Provide the [x, y] coordinate of the cell's center where the given text is located.  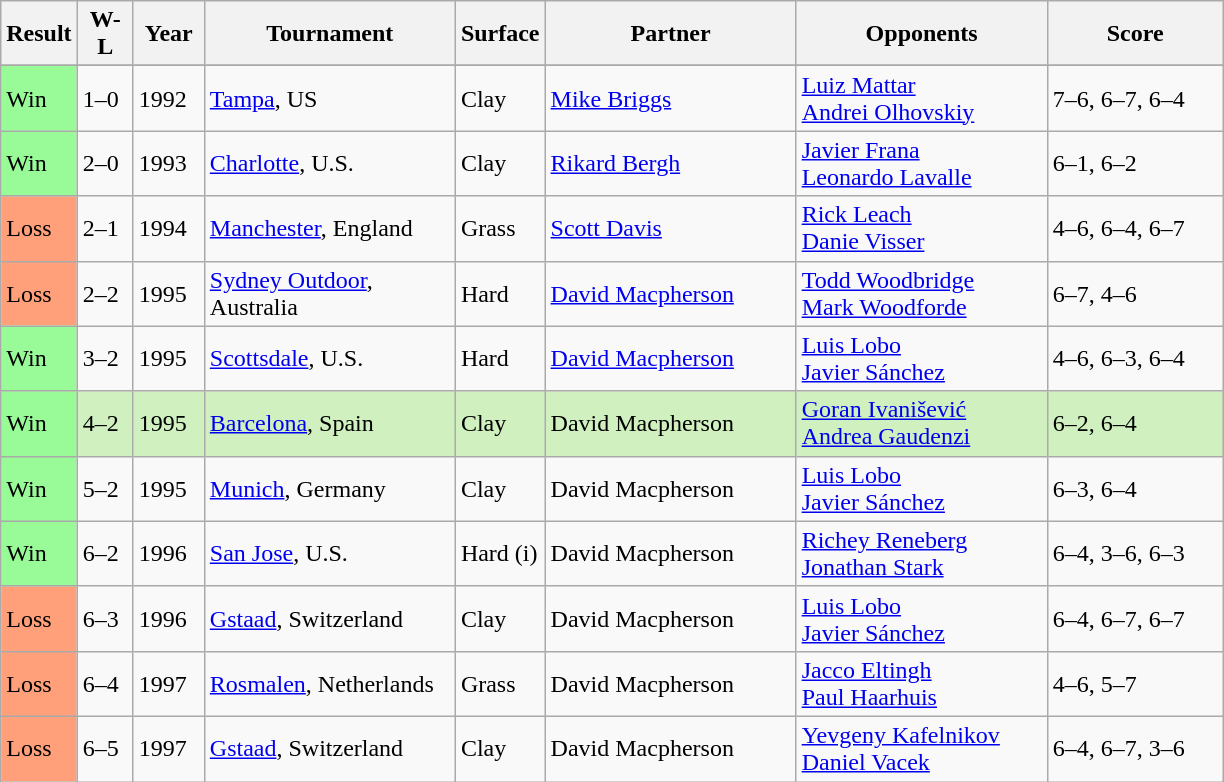
Year [168, 34]
Scottsdale, U.S. [330, 358]
Barcelona, Spain [330, 424]
Javier Frana Leonardo Lavalle [922, 164]
Rikard Bergh [670, 164]
6–3, 6–4 [1135, 488]
Rick Leach Danie Visser [922, 228]
Mike Briggs [670, 98]
6–4 [105, 684]
6–2, 6–4 [1135, 424]
Sydney Outdoor, Australia [330, 294]
Tournament [330, 34]
Yevgeny Kafelnikov Daniel Vacek [922, 748]
4–6, 6–3, 6–4 [1135, 358]
7–6, 6–7, 6–4 [1135, 98]
6–3 [105, 618]
Goran Ivanišević Andrea Gaudenzi [922, 424]
2–2 [105, 294]
6–4, 6–7, 6–7 [1135, 618]
Surface [500, 34]
5–2 [105, 488]
Scott Davis [670, 228]
6–7, 4–6 [1135, 294]
6–5 [105, 748]
Result [39, 34]
Charlotte, U.S. [330, 164]
Luiz Mattar Andrei Olhovskiy [922, 98]
Score [1135, 34]
6–1, 6–2 [1135, 164]
6–4, 3–6, 6–3 [1135, 554]
Munich, Germany [330, 488]
Todd Woodbridge Mark Woodforde [922, 294]
Tampa, US [330, 98]
6–2 [105, 554]
Opponents [922, 34]
1994 [168, 228]
2–0 [105, 164]
1–0 [105, 98]
4–6, 6–4, 6–7 [1135, 228]
San Jose, U.S. [330, 554]
6–4, 6–7, 3–6 [1135, 748]
3–2 [105, 358]
1992 [168, 98]
Rosmalen, Netherlands [330, 684]
1993 [168, 164]
4–6, 5–7 [1135, 684]
4–2 [105, 424]
Jacco Eltingh Paul Haarhuis [922, 684]
Partner [670, 34]
Manchester, England [330, 228]
W-L [105, 34]
Hard (i) [500, 554]
Richey Reneberg Jonathan Stark [922, 554]
2–1 [105, 228]
